Locate the cell with the specified text and output its (X, Y) center coordinate. 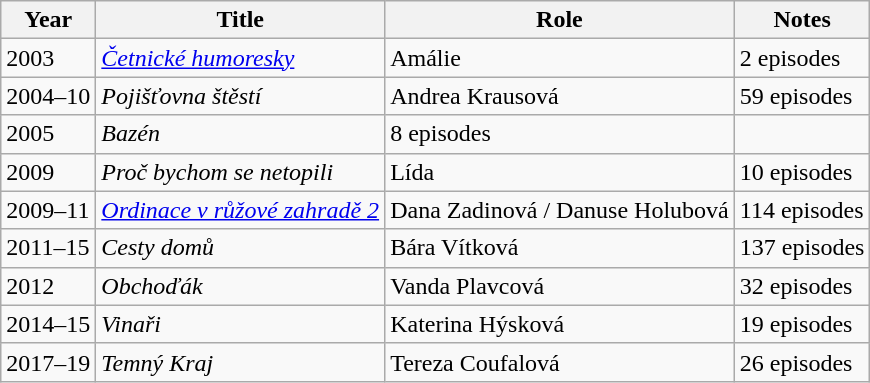
114 episodes (802, 210)
137 episodes (802, 248)
2 episodes (802, 58)
Cesty domů (240, 248)
Vinaři (240, 324)
2005 (48, 134)
19 episodes (802, 324)
2012 (48, 286)
26 episodes (802, 362)
Tereza Coufalová (560, 362)
Četnické humoresky (240, 58)
Bazén (240, 134)
2009–11 (48, 210)
Andrea Krausová (560, 96)
Temný Kraj (240, 362)
Bára Vítková (560, 248)
Ordinace v růžové zahradě 2 (240, 210)
Katerina Hýsková (560, 324)
2011–15 (48, 248)
Pojišťovna štěstí (240, 96)
8 episodes (560, 134)
Vanda Plavcová (560, 286)
Year (48, 20)
2014–15 (48, 324)
Notes (802, 20)
Title (240, 20)
Dana Zadinová / Danuse Holubová (560, 210)
2004–10 (48, 96)
Amálie (560, 58)
2017–19 (48, 362)
2003 (48, 58)
2009 (48, 172)
Lída (560, 172)
32 episodes (802, 286)
Role (560, 20)
Obchoďák (240, 286)
Proč bychom se netopili (240, 172)
10 episodes (802, 172)
59 episodes (802, 96)
